For the text-containing cell, return its midpoint in [X, Y] coordinate format. 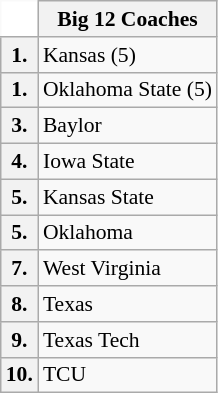
Texas Tech [128, 340]
Texas [128, 304]
West Virginia [128, 269]
8. [20, 304]
4. [20, 162]
Iowa State [128, 162]
Kansas State [128, 197]
3. [20, 126]
Baylor [128, 126]
10. [20, 375]
Kansas (5) [128, 55]
Oklahoma State (5) [128, 90]
TCU [128, 375]
Big 12 Coaches [128, 19]
Oklahoma [128, 233]
9. [20, 340]
7. [20, 269]
